Identify which cell holds the provided text, then report its (X, Y) central coordinate. 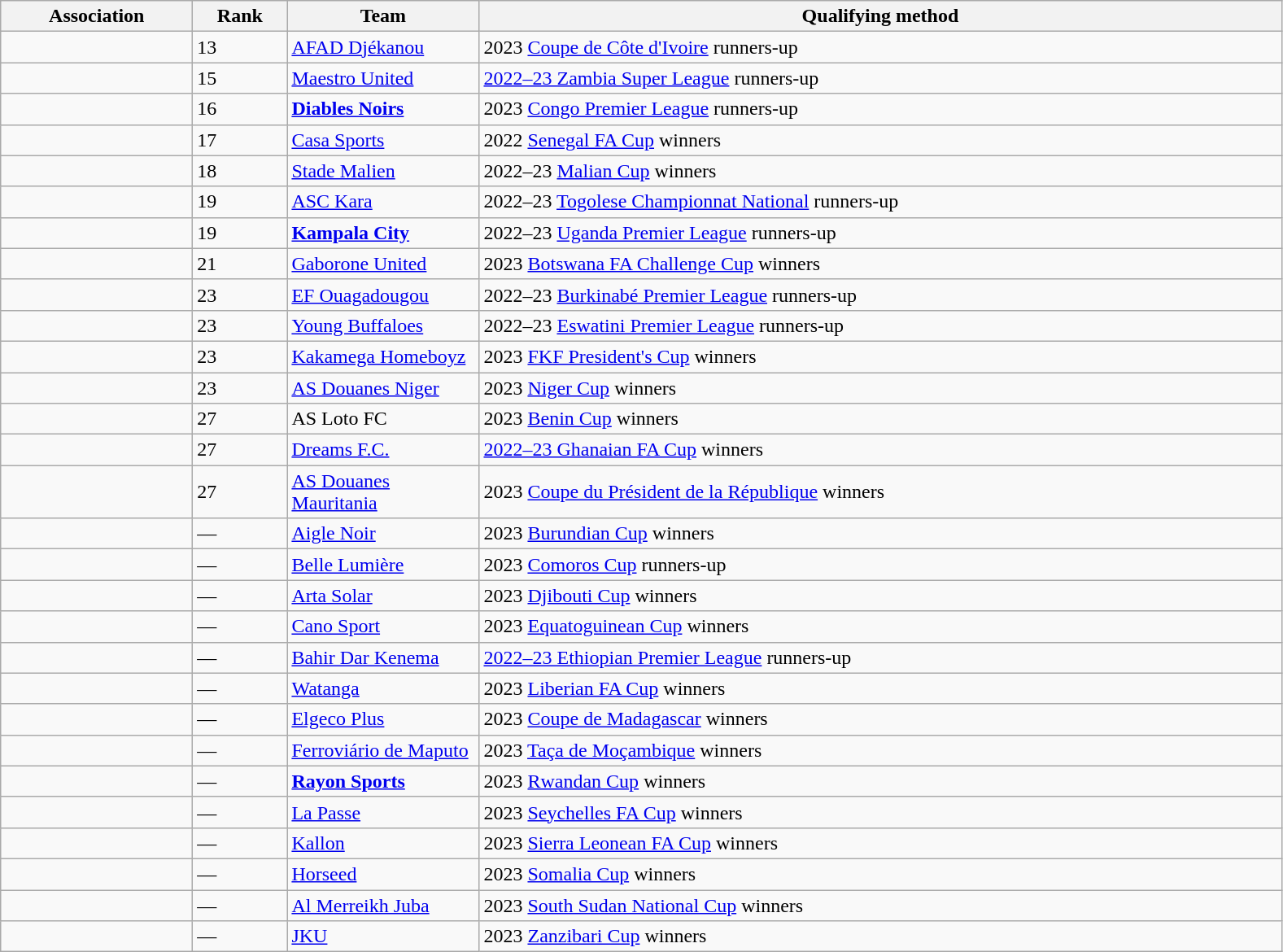
ASC Kara (383, 202)
2023 Benin Cup winners (880, 419)
Ferroviário de Maputo (383, 750)
2022–23 Uganda Premier League runners-up (880, 233)
Rayon Sports (383, 781)
AFAD Djékanou (383, 47)
2023 Somalia Cup winners (880, 874)
AS Douanes Mauritania (383, 491)
2023 Zanzibari Cup winners (880, 937)
2023 Sierra Leonean FA Cup winners (880, 843)
Association (97, 16)
Cano Sport (383, 627)
2023 Niger Cup winners (880, 388)
Al Merreikh Juba (383, 906)
2023 Liberian FA Cup winners (880, 688)
2023 Taça de Moçambique winners (880, 750)
2023 Coupe de Madagascar winners (880, 719)
2023 Botswana FA Challenge Cup winners (880, 264)
Team (383, 16)
AS Douanes Niger (383, 388)
2022 Senegal FA Cup winners (880, 140)
21 (240, 264)
Bahir Dar Kenema (383, 657)
Gaborone United (383, 264)
2023 Coupe du Président de la République winners (880, 491)
Maestro United (383, 78)
Elgeco Plus (383, 719)
EF Ouagadougou (383, 295)
2022–23 Zambia Super League runners-up (880, 78)
2023 Seychelles FA Cup winners (880, 812)
2023 FKF President's Cup winners (880, 356)
Casa Sports (383, 140)
2023 Rwandan Cup winners (880, 781)
16 (240, 109)
Kallon (383, 843)
2023 Equatoguinean Cup winners (880, 627)
Horseed (383, 874)
18 (240, 171)
Kampala City (383, 233)
2022–23 Eswatini Premier League runners-up (880, 325)
Belle Lumière (383, 565)
Rank (240, 16)
15 (240, 78)
2023 Comoros Cup runners-up (880, 565)
Watanga (383, 688)
2023 Djibouti Cup winners (880, 596)
13 (240, 47)
2022–23 Ethiopian Premier League runners-up (880, 657)
2022–23 Malian Cup winners (880, 171)
AS Loto FC (383, 419)
Arta Solar (383, 596)
Qualifying method (880, 16)
Dreams F.C. (383, 450)
2022–23 Togolese Championnat National runners-up (880, 202)
Young Buffaloes (383, 325)
2022–23 Ghanaian FA Cup winners (880, 450)
2023 Congo Premier League runners-up (880, 109)
2022–23 Burkinabé Premier League runners-up (880, 295)
2023 Coupe de Côte d'Ivoire runners-up (880, 47)
JKU (383, 937)
Stade Malien (383, 171)
Kakamega Homeboyz (383, 356)
17 (240, 140)
Aigle Noir (383, 534)
Diables Noirs (383, 109)
2023 Burundian Cup winners (880, 534)
La Passe (383, 812)
2023 South Sudan National Cup winners (880, 906)
